Search for the cell housing the specified text and yield its (X, Y) center coordinate. 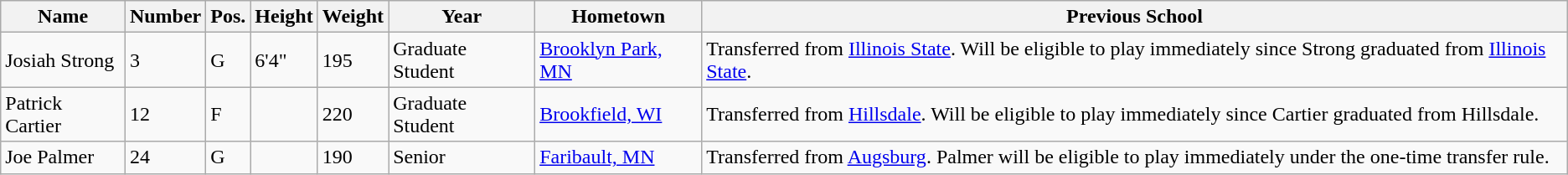
Transferred from Hillsdale. Will be eligible to play immediately since Cartier graduated from Hillsdale. (1135, 114)
Faribault, MN (618, 157)
195 (353, 60)
F (228, 114)
3 (165, 60)
Year (462, 17)
Weight (353, 17)
Pos. (228, 17)
Number (165, 17)
Brooklyn Park, MN (618, 60)
Previous School (1135, 17)
Height (284, 17)
Senior (462, 157)
Brookfield, WI (618, 114)
Transferred from Illinois State. Will be eligible to play immediately since Strong graduated from Illinois State. (1135, 60)
6'4" (284, 60)
Transferred from Augsburg. Palmer will be eligible to play immediately under the one-time transfer rule. (1135, 157)
Joe Palmer (64, 157)
Name (64, 17)
12 (165, 114)
Josiah Strong (64, 60)
Patrick Cartier (64, 114)
24 (165, 157)
220 (353, 114)
190 (353, 157)
Hometown (618, 17)
